Capture the cell that displays the provided text and extract its (X, Y) central coordinate. 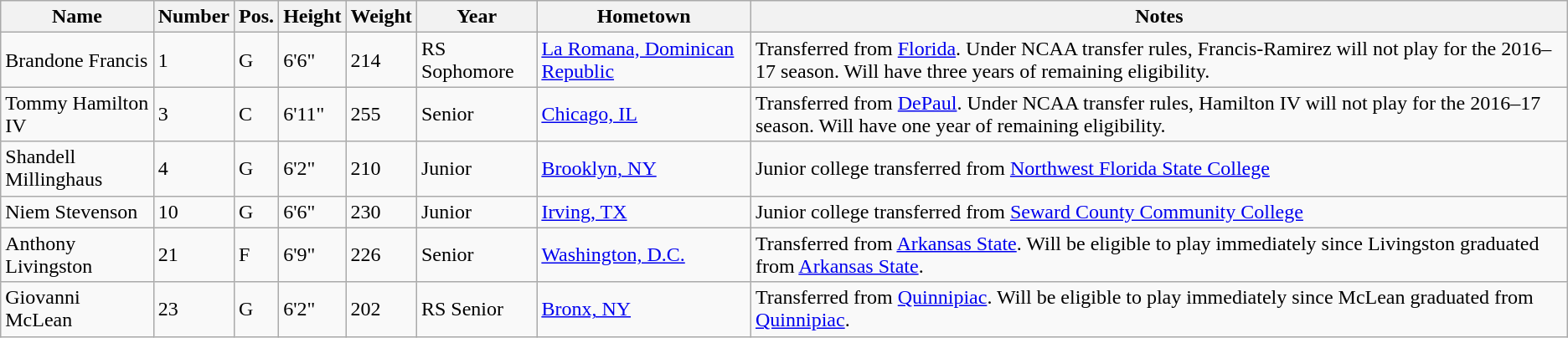
Transferred from Quinnipiac. Will be eligible to play immediately since McLean graduated from Quinnipiac. (1159, 310)
226 (381, 254)
Junior college transferred from Northwest Florida State College (1159, 169)
Transferred from DePaul. Under NCAA transfer rules, Hamilton IV will not play for the 2016–17 season. Will have one year of remaining eligibility. (1159, 114)
10 (193, 212)
F (256, 254)
3 (193, 114)
202 (381, 310)
Hometown (644, 17)
Brooklyn, NY (644, 169)
C (256, 114)
214 (381, 60)
Pos. (256, 17)
La Romana, Dominican Republic (644, 60)
Washington, D.C. (644, 254)
1 (193, 60)
Transferred from Arkansas State. Will be eligible to play immediately since Livingston graduated from Arkansas State. (1159, 254)
255 (381, 114)
23 (193, 310)
Junior college transferred from Seward County Community College (1159, 212)
Notes (1159, 17)
Number (193, 17)
Shandell Millinghaus (77, 169)
Brandone Francis (77, 60)
RS Senior (476, 310)
6'11" (312, 114)
Chicago, IL (644, 114)
4 (193, 169)
Anthony Livingston (77, 254)
6'9" (312, 254)
Year (476, 17)
Tommy Hamilton IV (77, 114)
230 (381, 212)
Niem Stevenson (77, 212)
21 (193, 254)
Giovanni McLean (77, 310)
Bronx, NY (644, 310)
210 (381, 169)
Height (312, 17)
Weight (381, 17)
RS Sophomore (476, 60)
Name (77, 17)
Irving, TX (644, 212)
